Locate the cell with the specified text and output its (x, y) center coordinate. 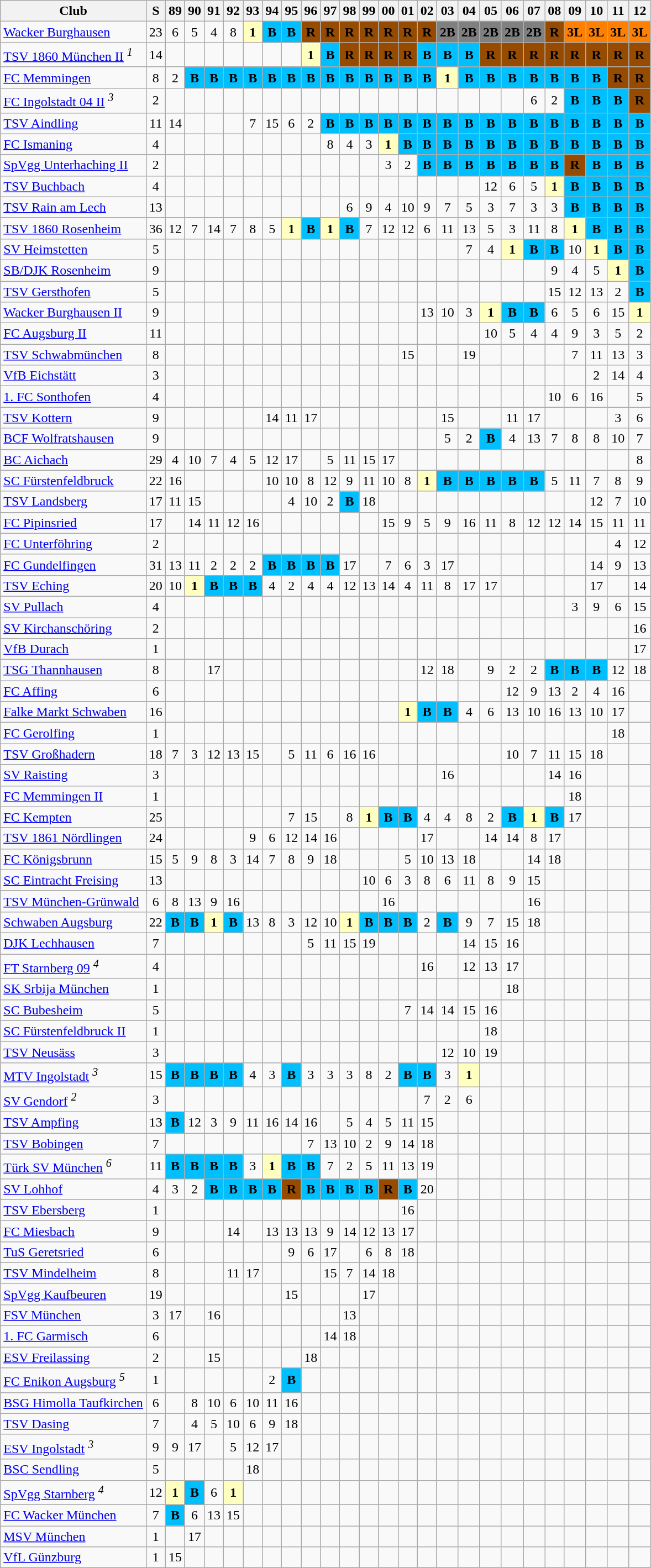
FC Augsburg II (73, 334)
TSV Dasing (73, 1424)
91 (214, 11)
SV Gendorf 2 (73, 1099)
08 (555, 11)
Wacker Burghausen II (73, 313)
90 (195, 11)
FC Memmingen (73, 77)
SK Srbija München (73, 989)
SV Pullach (73, 607)
31 (156, 565)
FC Kempten (73, 817)
Schwaben Augsburg (73, 922)
TSV Neusäss (73, 1052)
Türk SV München 6 (73, 1167)
SV Heimstetten (73, 249)
07 (534, 11)
TSV München-Grünwald (73, 901)
FC Gundelfingen (73, 565)
TSV Ampfing (73, 1122)
BC Aichach (73, 460)
MTV Ingolstadt 3 (73, 1075)
TSV 1860 Rosenheim (73, 228)
FC Unterföhring (73, 544)
FC Affing (73, 691)
05 (491, 11)
93 (253, 11)
TSV Bobingen (73, 1144)
FC Ismaning (73, 144)
03 (448, 11)
TSV Aindling (73, 123)
VfL Günzburg (73, 1558)
BSG Himolla Taufkirchen (73, 1403)
FC Königsbrunn (73, 859)
06 (512, 11)
TSG Thannhausen (73, 670)
BSC Sendling (73, 1470)
SpVgg Kaufbeuren (73, 1294)
23 (156, 32)
TSV Eching (73, 586)
TSV 1861 Nördlingen (73, 838)
VfB Durach (73, 649)
FC Gerolfing (73, 733)
97 (330, 11)
96 (311, 11)
TSV Mindelheim (73, 1273)
TSV Buchbach (73, 186)
SV Kirchanschöring (73, 628)
FC Memmingen II (73, 796)
TSV 1860 München II 1 (73, 55)
02 (427, 11)
ESV Ingolstadt 3 (73, 1446)
89 (175, 11)
25 (156, 817)
SC Eintracht Freising (73, 880)
FT Starnberg 09 4 (73, 967)
SC Bubesheim (73, 1010)
FC Ingolstadt 04 II 3 (73, 101)
SV Raisting (73, 775)
ESV Freilassing (73, 1357)
BCF Wolfratshausen (73, 439)
99 (369, 11)
MSV München (73, 1537)
TSV Ebersberg (73, 1210)
SB/DJK Rosenheim (73, 270)
FC Enikon Augsburg 5 (73, 1380)
98 (349, 11)
VfB Eichstätt (73, 376)
Falke Markt Schwaben (73, 712)
Wacker Burghausen (73, 32)
94 (272, 11)
DJK Lechhausen (73, 943)
FC Pipinsried (73, 523)
29 (156, 460)
SpVgg Starnberg 4 (73, 1493)
00 (388, 11)
SV Lohhof (73, 1189)
1. FC Garmisch (73, 1337)
09 (575, 11)
Club (73, 11)
TuS Geretsried (73, 1252)
1. FC Sonthofen (73, 397)
FC Miesbach (73, 1231)
SC Fürstenfeldbruck II (73, 1031)
TSV Großhadern (73, 754)
TSV Rain am Lech (73, 207)
TSV Kottern (73, 418)
01 (408, 11)
FC Wacker München (73, 1516)
TSV Schwabmünchen (73, 355)
TSV Gersthofen (73, 292)
36 (156, 228)
92 (233, 11)
24 (156, 838)
FSV München (73, 1316)
S (156, 11)
95 (292, 11)
TSV Landsberg (73, 502)
04 (469, 11)
SC Fürstenfeldbruck (73, 481)
SpVgg Unterhaching II (73, 165)
